Identify which cell holds the provided text, then report its [x, y] central coordinate. 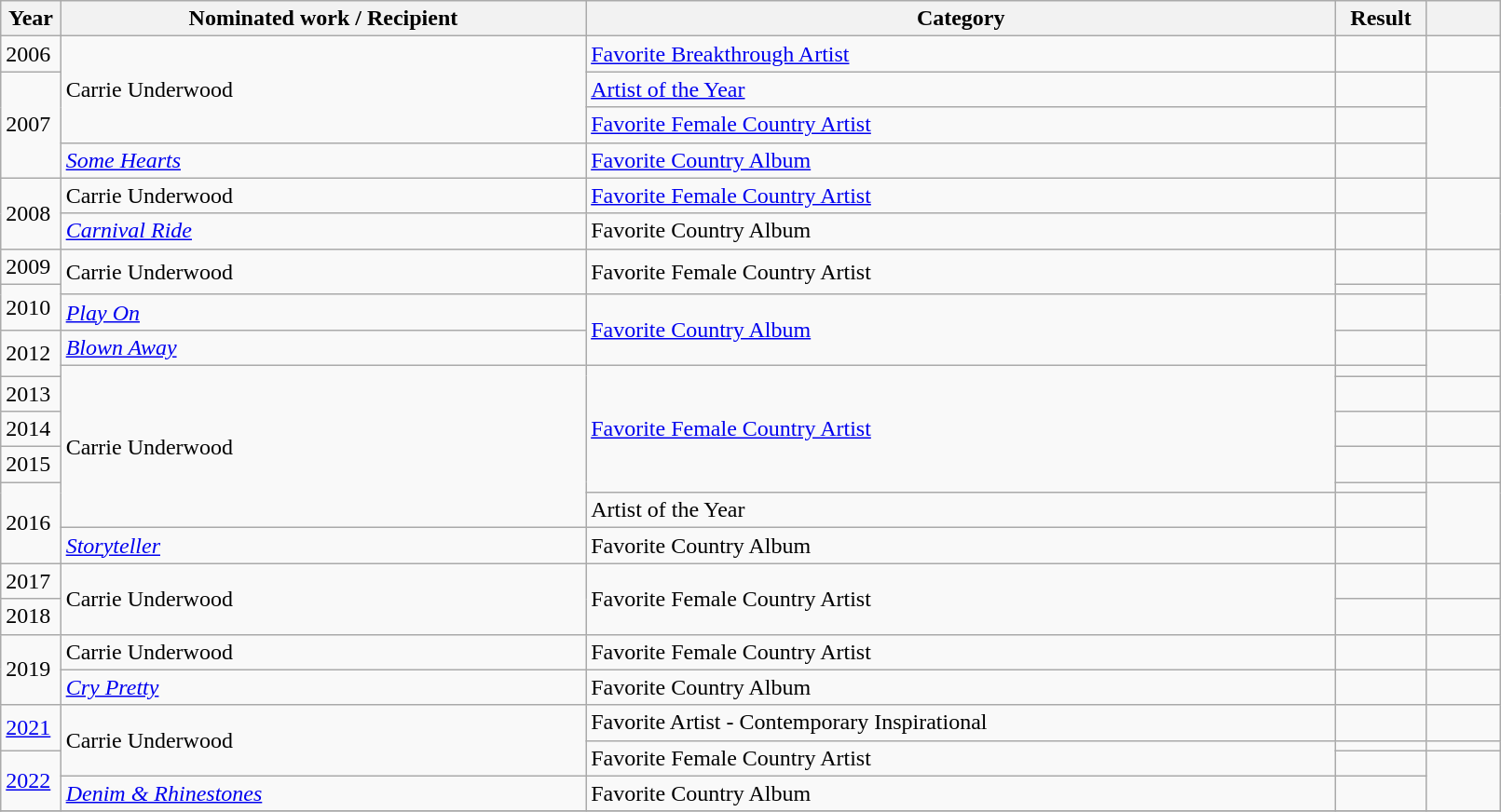
Year [31, 19]
2012 [31, 352]
Play On [323, 312]
2014 [31, 429]
Storyteller [323, 546]
Some Hearts [323, 160]
2016 [31, 523]
2006 [31, 54]
2013 [31, 394]
2008 [31, 213]
Cry Pretty [323, 687]
2010 [31, 307]
2019 [31, 670]
2009 [31, 266]
Favorite Artist - Contemporary Inspirational [962, 723]
Favorite Breakthrough Artist [962, 54]
2007 [31, 125]
2018 [31, 616]
Result [1381, 19]
Carnival Ride [323, 231]
Category [962, 19]
2015 [31, 465]
Blown Away [323, 347]
Denim & Rhinestones [323, 793]
2017 [31, 581]
2021 [31, 728]
2022 [31, 780]
Nominated work / Recipient [323, 19]
